From the cell containing the given text, extract its center point as [x, y] coordinate. 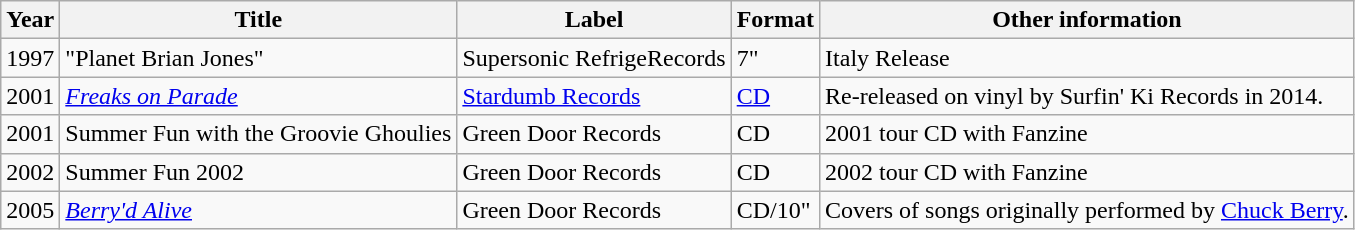
Summer Fun with the Groovie Ghoulies [258, 134]
Other information [1088, 20]
Label [594, 20]
Italy Release [1088, 58]
Format [775, 20]
Supersonic RefrigeRecords [594, 58]
Title [258, 20]
2002 [30, 172]
Summer Fun 2002 [258, 172]
Covers of songs originally performed by Chuck Berry. [1088, 210]
CD/10" [775, 210]
Year [30, 20]
2005 [30, 210]
2001 tour CD with Fanzine [1088, 134]
Freaks on Parade [258, 96]
1997 [30, 58]
7" [775, 58]
Stardumb Records [594, 96]
Re-released on vinyl by Surfin' Ki Records in 2014. [1088, 96]
2002 tour CD with Fanzine [1088, 172]
Berry'd Alive [258, 210]
"Planet Brian Jones" [258, 58]
